For the text-containing cell, return its midpoint in [x, y] coordinate format. 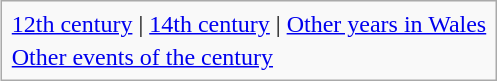
Other events of the century [248, 57]
12th century | 14th century | Other years in Wales [248, 24]
